Find where the given text appears and provide that cell's center as (X, Y) coordinate. 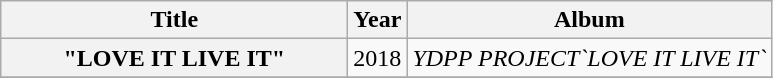
2018 (378, 58)
Title (174, 20)
Year (378, 20)
"LOVE IT LIVE IT" (174, 58)
Album (590, 20)
YDPP PROJECT`LOVE IT LIVE IT` (590, 58)
